Find where the given text appears and provide that cell's center as (x, y) coordinate. 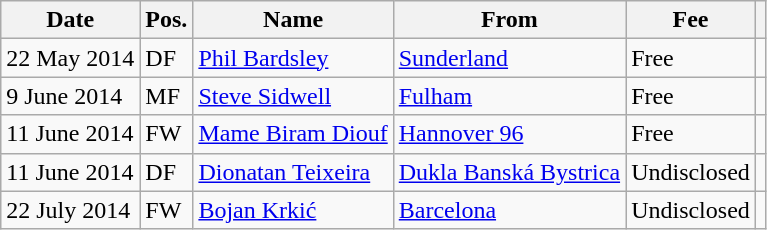
Barcelona (509, 210)
Date (70, 20)
9 June 2014 (70, 96)
Dukla Banská Bystrica (509, 172)
Pos. (166, 20)
Fulham (509, 96)
Sunderland (509, 58)
Dionatan Teixeira (293, 172)
Phil Bardsley (293, 58)
Fee (691, 20)
Steve Sidwell (293, 96)
Bojan Krkić (293, 210)
From (509, 20)
Name (293, 20)
MF (166, 96)
22 July 2014 (70, 210)
Hannover 96 (509, 134)
Mame Biram Diouf (293, 134)
22 May 2014 (70, 58)
